Detect which cell encompasses the target text, then output its [x, y] center coordinate. 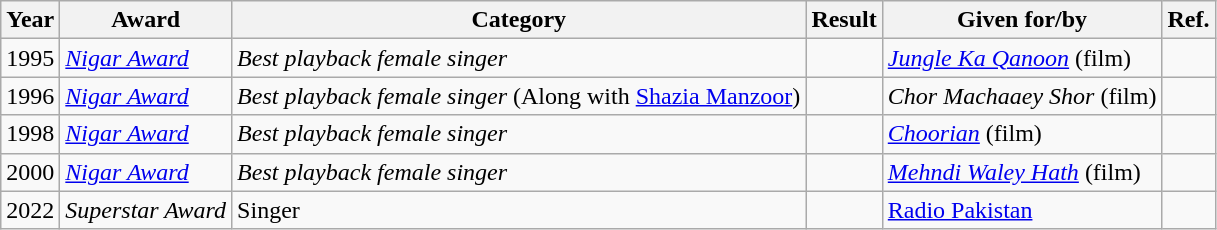
Best playback female singer (Along with Shazia Manzoor) [519, 96]
Year [30, 20]
Choorian (film) [1022, 134]
Category [519, 20]
Jungle Ka Qanoon (film) [1022, 58]
Singer [519, 210]
Mehndi Waley Hath (film) [1022, 172]
1998 [30, 134]
2000 [30, 172]
1995 [30, 58]
Result [844, 20]
Ref. [1188, 20]
Award [146, 20]
Radio Pakistan [1022, 210]
2022 [30, 210]
Given for/by [1022, 20]
Superstar Award [146, 210]
1996 [30, 96]
Chor Machaaey Shor (film) [1022, 96]
